Provide the (X, Y) coordinate of the cell's center where the given text is located.  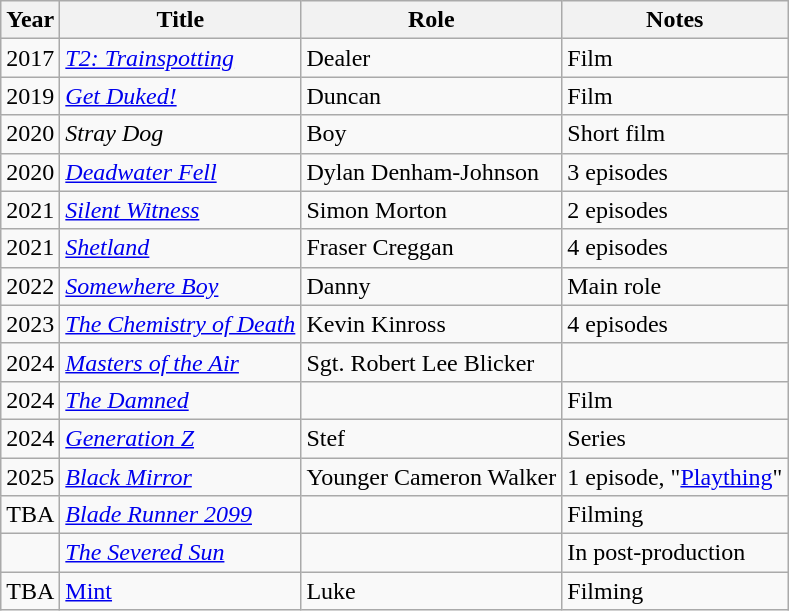
2019 (30, 96)
Generation Z (180, 438)
Dealer (432, 58)
The Chemistry of Death (180, 324)
2025 (30, 477)
Silent Witness (180, 210)
The Severed Sun (180, 553)
Blade Runner 2099 (180, 515)
Somewhere Boy (180, 286)
Mint (180, 591)
Series (675, 438)
The Damned (180, 400)
Role (432, 20)
Boy (432, 134)
1 episode, "Plaything" (675, 477)
Danny (432, 286)
Notes (675, 20)
Short film (675, 134)
Fraser Creggan (432, 248)
2023 (30, 324)
Main role (675, 286)
Simon Morton (432, 210)
Deadwater Fell (180, 172)
Get Duked! (180, 96)
2 episodes (675, 210)
Younger Cameron Walker (432, 477)
Black Mirror (180, 477)
Year (30, 20)
Dylan Denham-Johnson (432, 172)
Title (180, 20)
Shetland (180, 248)
T2: Trainspotting (180, 58)
In post-production (675, 553)
Kevin Kinross (432, 324)
2017 (30, 58)
2022 (30, 286)
Luke (432, 591)
3 episodes (675, 172)
Sgt. Robert Lee Blicker (432, 362)
Stray Dog (180, 134)
Stef (432, 438)
Masters of the Air (180, 362)
Duncan (432, 96)
